For the text-containing cell, return its midpoint in (X, Y) coordinate format. 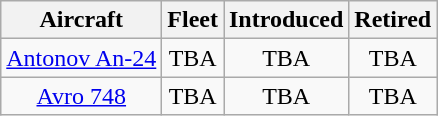
Introduced (286, 20)
Aircraft (82, 20)
Avro 748 (82, 96)
Antonov An-24 (82, 58)
Fleet (193, 20)
Retired (393, 20)
